Output the [X, Y] coordinate of the center of the cell containing the given text.  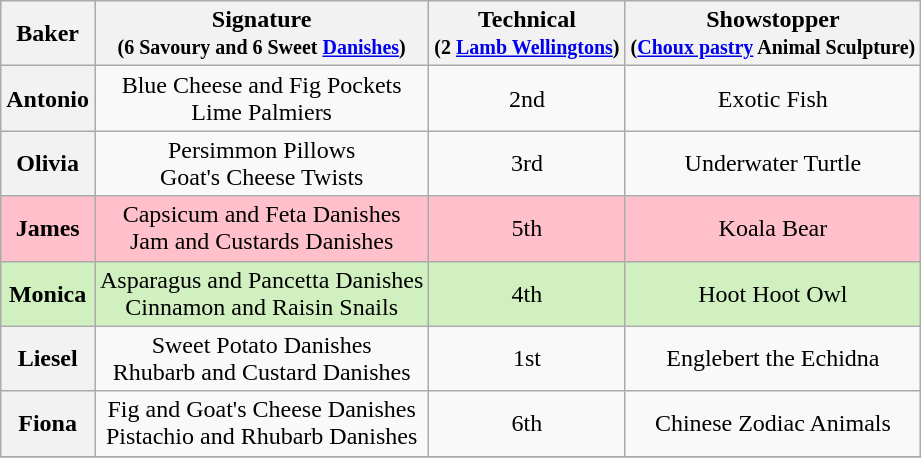
Persimmon PillowsGoat's Cheese Twists [261, 164]
Monica [48, 294]
Blue Cheese and Fig PocketsLime Palmiers [261, 98]
6th [527, 424]
Koala Bear [773, 228]
Fiona [48, 424]
Asparagus and Pancetta DanishesCinnamon and Raisin Snails [261, 294]
Fig and Goat's Cheese DanishesPistachio and Rhubarb Danishes [261, 424]
Sweet Potato DanishesRhubarb and Custard Danishes [261, 358]
Baker [48, 34]
4th [527, 294]
Chinese Zodiac Animals [773, 424]
Signature(6 Savoury and 6 Sweet Danishes) [261, 34]
James [48, 228]
Underwater Turtle [773, 164]
Englebert the Echidna [773, 358]
Showstopper(Choux pastry Animal Sculpture) [773, 34]
5th [527, 228]
Technical(2 Lamb Wellingtons) [527, 34]
1st [527, 358]
Exotic Fish [773, 98]
Liesel [48, 358]
Capsicum and Feta DanishesJam and Custards Danishes [261, 228]
Olivia [48, 164]
Antonio [48, 98]
2nd [527, 98]
Hoot Hoot Owl [773, 294]
3rd [527, 164]
